Return the [x, y] coordinate for the center point of the cell that contains the specified text.  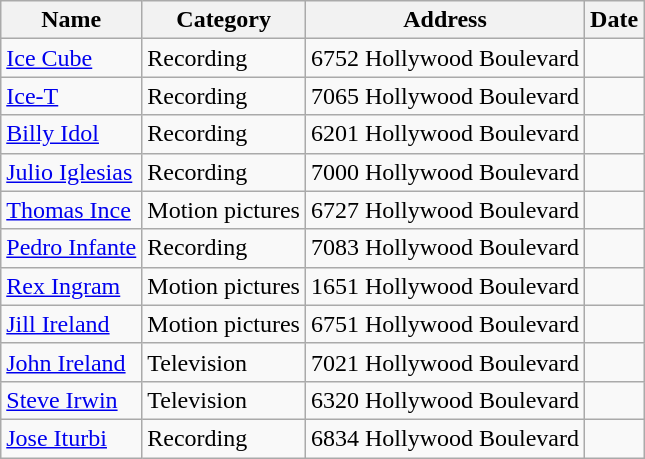
6751 Hollywood Boulevard [444, 324]
Billy Idol [72, 134]
6201 Hollywood Boulevard [444, 134]
7065 Hollywood Boulevard [444, 96]
7083 Hollywood Boulevard [444, 248]
Rex Ingram [72, 286]
6320 Hollywood Boulevard [444, 400]
7021 Hollywood Boulevard [444, 362]
John Ireland [72, 362]
Julio Iglesias [72, 172]
6752 Hollywood Boulevard [444, 58]
1651 Hollywood Boulevard [444, 286]
Name [72, 20]
Date [614, 20]
Jill Ireland [72, 324]
Ice Cube [72, 58]
Ice-T [72, 96]
Jose Iturbi [72, 438]
Pedro Infante [72, 248]
Steve Irwin [72, 400]
7000 Hollywood Boulevard [444, 172]
Thomas Ince [72, 210]
6727 Hollywood Boulevard [444, 210]
Address [444, 20]
Category [224, 20]
6834 Hollywood Boulevard [444, 438]
